Identify which cell holds the provided text, then report its [X, Y] central coordinate. 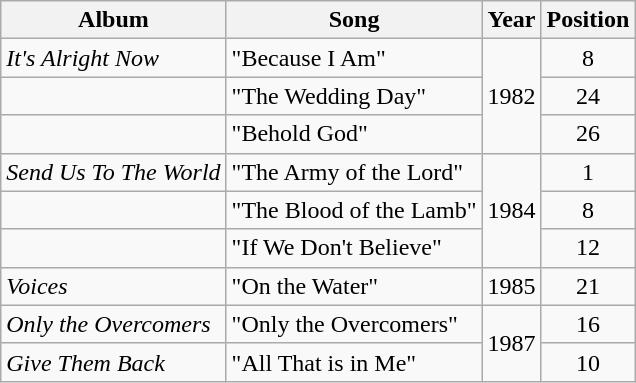
1982 [512, 96]
1985 [512, 286]
"The Blood of the Lamb" [354, 210]
16 [588, 324]
10 [588, 362]
"On the Water" [354, 286]
"Behold God" [354, 134]
12 [588, 248]
Voices [114, 286]
"The Wedding Day" [354, 96]
24 [588, 96]
1984 [512, 210]
Album [114, 20]
1 [588, 172]
Send Us To The World [114, 172]
Song [354, 20]
Give Them Back [114, 362]
It's Alright Now [114, 58]
"The Army of the Lord" [354, 172]
"All That is in Me" [354, 362]
"Because I Am" [354, 58]
"If We Don't Believe" [354, 248]
Year [512, 20]
21 [588, 286]
Only the Overcomers [114, 324]
1987 [512, 343]
Position [588, 20]
26 [588, 134]
"Only the Overcomers" [354, 324]
